Return the [x, y] coordinate for the center point of the cell that contains the specified text.  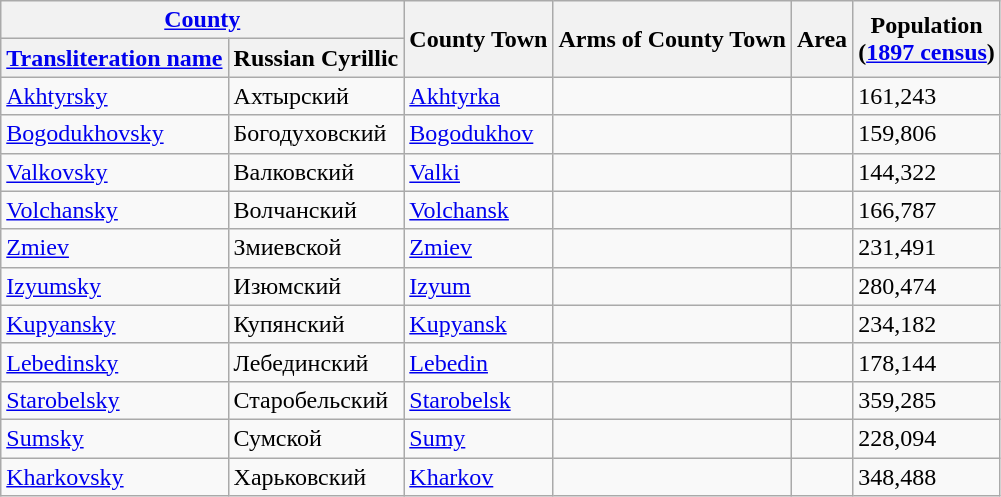
Kharkov [478, 477]
161,243 [927, 96]
234,182 [927, 324]
Старобельский [316, 400]
Харьковский [316, 477]
Kupyansk [478, 324]
Изюмский [316, 286]
Valkovsky [114, 172]
Lebedinsky [114, 362]
Bogodukhovsky [114, 134]
228,094 [927, 438]
166,787 [927, 210]
Ахтырский [316, 96]
Izyum [478, 286]
Sumsky [114, 438]
Валковский [316, 172]
Russian Cyrillic [316, 58]
Valki [478, 172]
Starobelsky [114, 400]
280,474 [927, 286]
Волчанский [316, 210]
County [202, 20]
County Town [478, 39]
Сумской [316, 438]
Bogodukhov [478, 134]
178,144 [927, 362]
Area [822, 39]
348,488 [927, 477]
Kupyansky [114, 324]
359,285 [927, 400]
Kharkovsky [114, 477]
Akhtyrka [478, 96]
Arms of County Town [672, 39]
Лебединский [316, 362]
Transliteration name [114, 58]
Starobelsk [478, 400]
144,322 [927, 172]
Akhtyrsky [114, 96]
Змиевской [316, 248]
159,806 [927, 134]
Lebedin [478, 362]
231,491 [927, 248]
Volchansk [478, 210]
Купянский [316, 324]
Population(1897 census) [927, 39]
Volchansky [114, 210]
Sumy [478, 438]
Izyumsky [114, 286]
Богодуховский [316, 134]
